For the text-containing cell, return its midpoint in (X, Y) coordinate format. 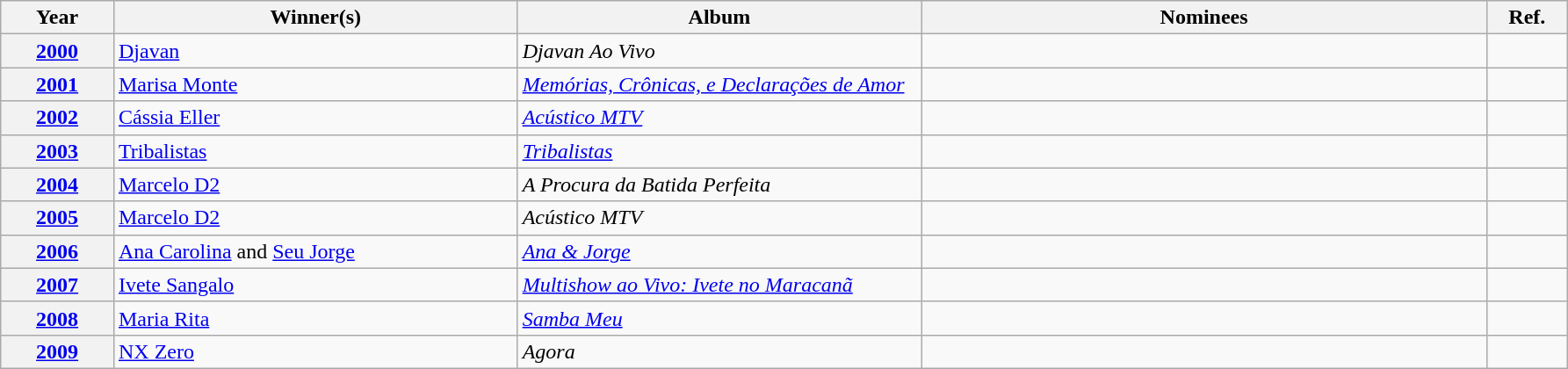
2009 (58, 351)
Memórias, Crônicas, e Declarações de Amor (719, 84)
Ref. (1527, 18)
Cássia Eller (315, 118)
2004 (58, 184)
NX Zero (315, 351)
2006 (58, 251)
Djavan (315, 51)
Nominees (1204, 18)
Ivete Sangalo (315, 285)
Album (719, 18)
Maria Rita (315, 318)
Winner(s) (315, 18)
Marisa Monte (315, 84)
2008 (58, 318)
Samba Meu (719, 318)
Year (58, 18)
Ana & Jorge (719, 251)
A Procura da Batida Perfeita (719, 184)
2000 (58, 51)
2001 (58, 84)
Ana Carolina and Seu Jorge (315, 251)
2005 (58, 218)
2003 (58, 151)
Multishow ao Vivo: Ivete no Maracanã (719, 285)
2002 (58, 118)
Agora (719, 351)
Djavan Ao Vivo (719, 51)
2007 (58, 285)
